Find where the given text appears and provide that cell's center as (x, y) coordinate. 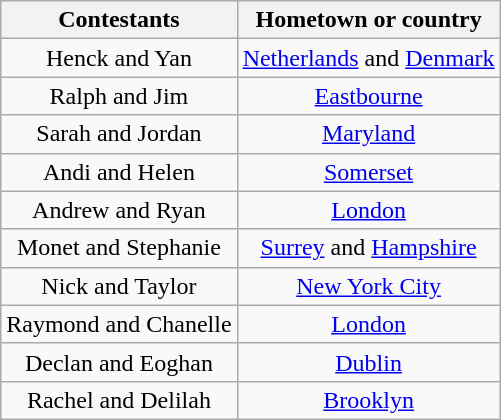
Surrey and Hampshire (368, 248)
Declan and Eoghan (119, 362)
Andi and Helen (119, 172)
Rachel and Delilah (119, 400)
Eastbourne (368, 96)
Monet and Stephanie (119, 248)
Hometown or country (368, 20)
Nick and Taylor (119, 286)
Raymond and Chanelle (119, 324)
Andrew and Ryan (119, 210)
Brooklyn (368, 400)
New York City (368, 286)
Henck and Yan (119, 58)
Ralph and Jim (119, 96)
Maryland (368, 134)
Sarah and Jordan (119, 134)
Somerset (368, 172)
Dublin (368, 362)
Contestants (119, 20)
Netherlands and Denmark (368, 58)
